From the cell containing the given text, extract its center point as [X, Y] coordinate. 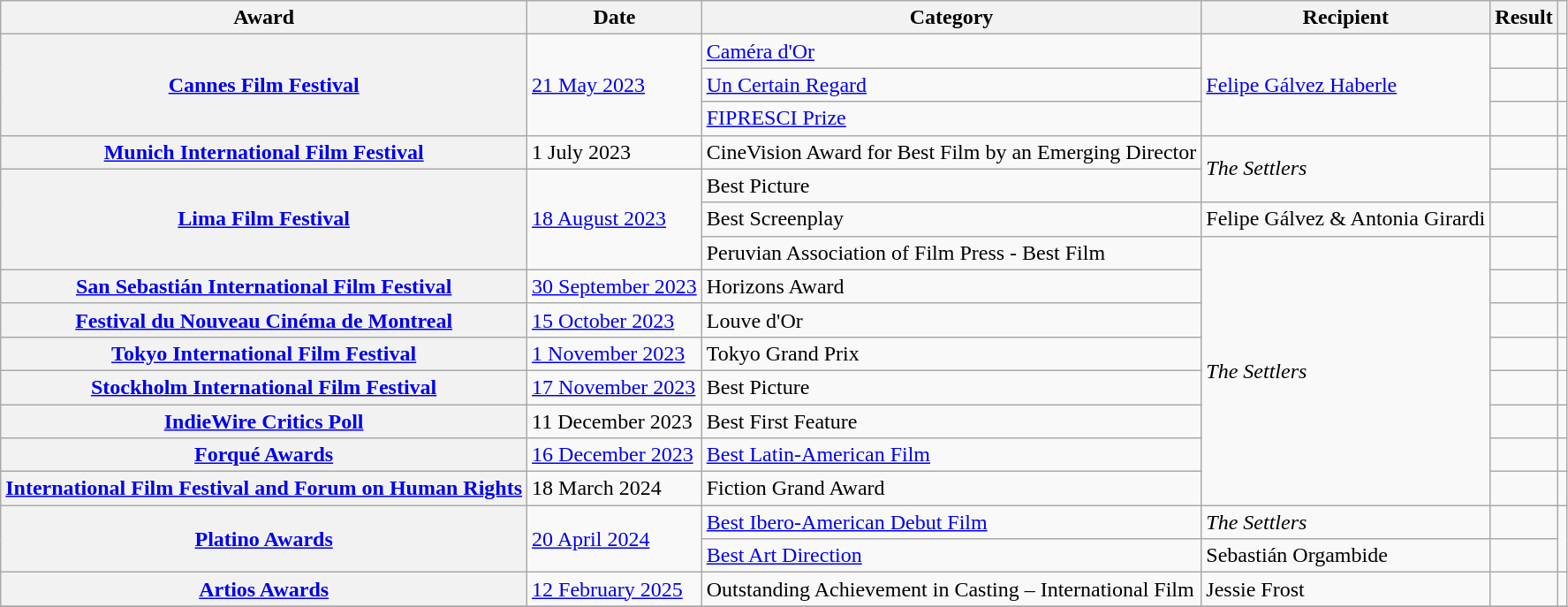
Recipient [1346, 18]
Date [615, 18]
Louve d'Or [951, 320]
Horizons Award [951, 286]
Best Ibero-American Debut Film [951, 522]
18 August 2023 [615, 219]
Jessie Frost [1346, 589]
CineVision Award for Best Film by an Emerging Director [951, 152]
Felipe Gálvez Haberle [1346, 85]
1 July 2023 [615, 152]
Outstanding Achievement in Casting – International Film [951, 589]
12 February 2025 [615, 589]
San Sebastián International Film Festival [264, 286]
International Film Festival and Forum on Human Rights [264, 489]
Un Certain Regard [951, 85]
Peruvian Association of Film Press - Best Film [951, 253]
Best Art Direction [951, 556]
Artios Awards [264, 589]
Lima Film Festival [264, 219]
Caméra d'Or [951, 51]
20 April 2024 [615, 539]
Tokyo Grand Prix [951, 353]
Platino Awards [264, 539]
Award [264, 18]
Best Latin-American Film [951, 455]
Munich International Film Festival [264, 152]
18 March 2024 [615, 489]
FIPRESCI Prize [951, 118]
Sebastián Orgambide [1346, 556]
Fiction Grand Award [951, 489]
16 December 2023 [615, 455]
IndieWire Critics Poll [264, 421]
17 November 2023 [615, 387]
11 December 2023 [615, 421]
Forqué Awards [264, 455]
15 October 2023 [615, 320]
Festival du Nouveau Cinéma de Montreal [264, 320]
Result [1524, 18]
Stockholm International Film Festival [264, 387]
30 September 2023 [615, 286]
Tokyo International Film Festival [264, 353]
21 May 2023 [615, 85]
1 November 2023 [615, 353]
Cannes Film Festival [264, 85]
Best Screenplay [951, 219]
Category [951, 18]
Best First Feature [951, 421]
Felipe Gálvez & Antonia Girardi [1346, 219]
